Return the [X, Y] coordinate for the center point of the cell that contains the specified text.  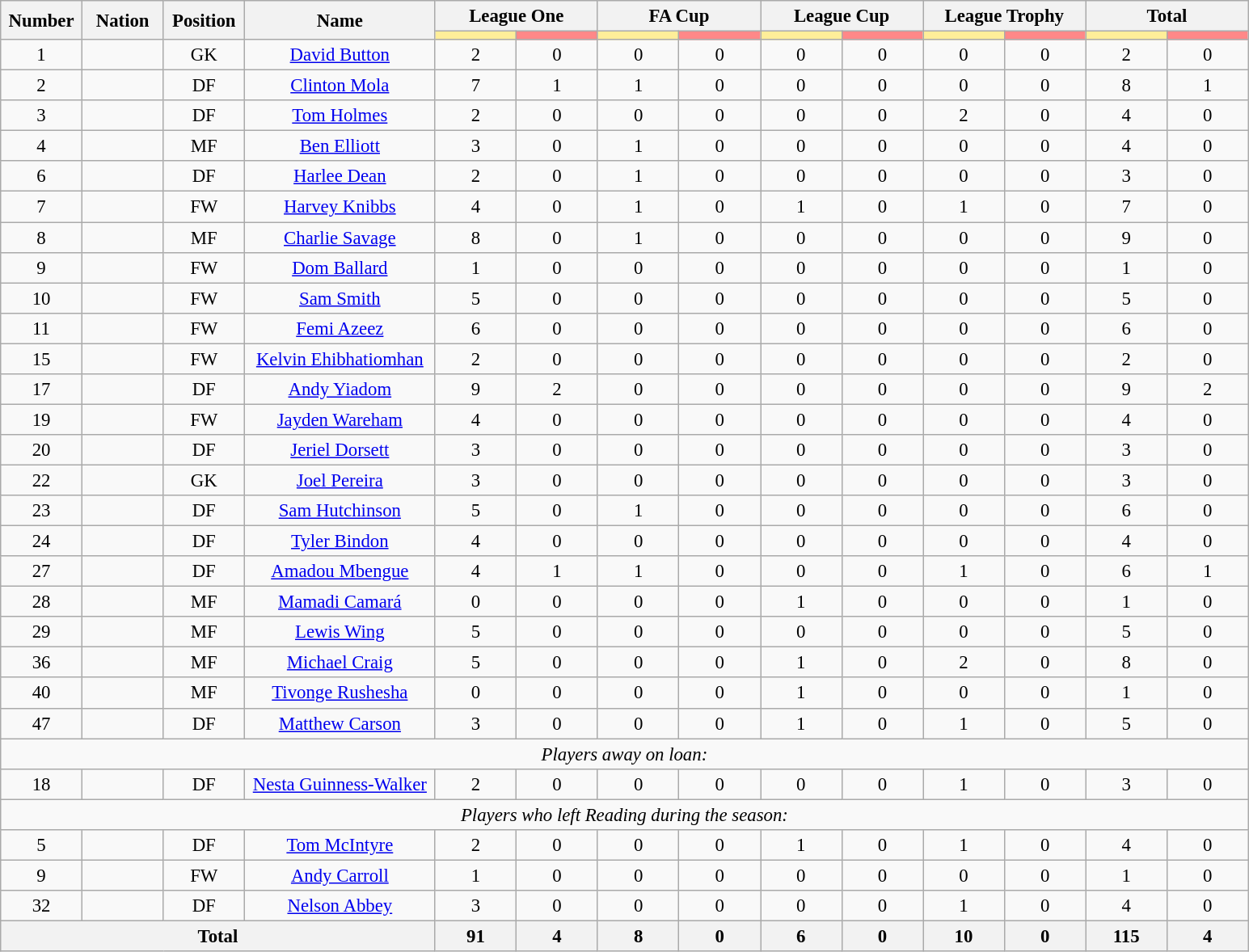
19 [42, 419]
Matthew Carson [340, 723]
League Cup [841, 16]
FA Cup [679, 16]
28 [42, 602]
Lewis Wing [340, 632]
Nelson Abbey [340, 906]
91 [475, 936]
Mamadi Camará [340, 602]
23 [42, 511]
Femi Azeez [340, 328]
Charlie Savage [340, 238]
47 [42, 723]
Players away on loan: [624, 754]
Nesta Guinness-Walker [340, 784]
22 [42, 480]
Harlee Dean [340, 177]
Sam Smith [340, 298]
Dom Ballard [340, 267]
27 [42, 571]
20 [42, 450]
Tivonge Rushesha [340, 693]
Michael Craig [340, 663]
Jayden Wareham [340, 419]
Ben Elliott [340, 146]
Position [204, 20]
11 [42, 328]
24 [42, 541]
David Button [340, 55]
League Trophy [1004, 16]
Andy Carroll [340, 875]
Nation [123, 20]
Jeriel Dorsett [340, 450]
Name [340, 20]
29 [42, 632]
36 [42, 663]
40 [42, 693]
Harvey Knibbs [340, 207]
Amadou Mbengue [340, 571]
15 [42, 359]
Andy Yiadom [340, 390]
Kelvin Ehibhatiomhan [340, 359]
18 [42, 784]
Tom McIntyre [340, 845]
Joel Pereira [340, 480]
Players who left Reading during the season: [624, 815]
Number [42, 20]
115 [1127, 936]
Sam Hutchinson [340, 511]
Clinton Mola [340, 86]
32 [42, 906]
Tom Holmes [340, 116]
League One [516, 16]
17 [42, 390]
Tyler Bindon [340, 541]
